Output the [x, y] coordinate of the center of the cell containing the given text.  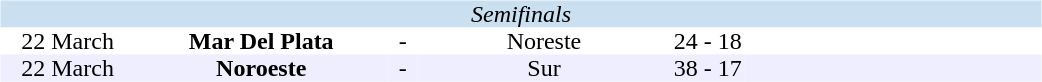
Sur [544, 68]
Semifinals [520, 14]
Noreste [544, 42]
24 - 18 [707, 42]
Noroeste [262, 68]
Mar Del Plata [262, 42]
38 - 17 [707, 68]
